Return the (x, y) coordinate for the center point of the cell that contains the specified text.  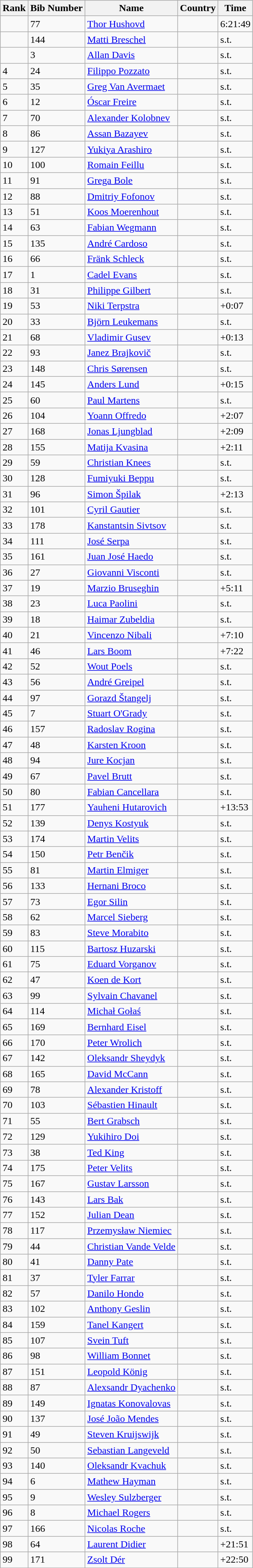
Philippe Gilbert (131, 290)
79 (14, 1246)
101 (56, 510)
72 (14, 1136)
Alexander Kolobnev (131, 118)
+0:15 (235, 384)
Yauheni Hutarovich (131, 807)
+2:13 (235, 494)
69 (14, 1090)
Björn Leukemans (131, 322)
89 (14, 1403)
29 (14, 463)
Óscar Freire (131, 102)
Greg Van Avermaet (131, 86)
Chris Sørensen (131, 369)
Fränk Schleck (131, 259)
144 (56, 40)
Juan José Haedo (131, 557)
84 (14, 1325)
5 (14, 86)
28 (14, 447)
127 (56, 149)
61 (14, 964)
16 (14, 259)
Mathew Hayman (131, 1482)
+13:53 (235, 807)
André Cardoso (131, 243)
177 (56, 807)
100 (56, 165)
142 (56, 1058)
+2:11 (235, 447)
76 (14, 1199)
168 (56, 431)
20 (14, 322)
178 (56, 525)
Cyril Gautier (131, 510)
Ignatas Konovalovas (131, 1403)
151 (56, 1372)
Alexander Kristoff (131, 1090)
Grega Bole (131, 180)
139 (56, 823)
39 (14, 619)
137 (56, 1419)
155 (56, 447)
Sebastian Langeveld (131, 1450)
Nicolas Roche (131, 1528)
Filippo Pozzato (131, 71)
135 (56, 243)
Pavel Brutt (131, 776)
Fabian Cancellara (131, 792)
Anthony Geslin (131, 1309)
115 (56, 948)
95 (14, 1497)
Zsolt Dér (131, 1560)
Time (235, 8)
128 (56, 478)
Fabian Wegmann (131, 228)
Jure Kocjan (131, 761)
129 (56, 1136)
Country (198, 8)
Egor Silin (131, 901)
Peter Velits (131, 1168)
Matija Kvasina (131, 447)
Yoann Offredo (131, 415)
Steve Morabito (131, 933)
Kanstantsin Sivtsov (131, 525)
26 (14, 415)
Bartosz Huzarski (131, 948)
+0:07 (235, 306)
43 (14, 682)
107 (56, 1340)
Gustav Larsson (131, 1183)
+2:09 (235, 431)
3 (56, 55)
Anders Lund (131, 384)
36 (14, 572)
149 (56, 1403)
Bernhard Eisel (131, 1027)
145 (56, 384)
William Bonnet (131, 1356)
Dmitriy Fofonov (131, 196)
148 (56, 369)
Lars Bak (131, 1199)
4 (14, 71)
Petr Benčik (131, 854)
170 (56, 1043)
117 (56, 1231)
+21:51 (235, 1544)
Julian Dean (131, 1215)
102 (56, 1309)
Laurent Didier (131, 1544)
165 (56, 1074)
42 (14, 666)
58 (14, 917)
Radoslav Rogina (131, 729)
167 (56, 1183)
Oleksandr Sheydyk (131, 1058)
85 (14, 1340)
45 (14, 714)
150 (56, 854)
11 (14, 180)
175 (56, 1168)
Tanel Kangert (131, 1325)
José João Mendes (131, 1419)
Sylvain Chavanel (131, 996)
54 (14, 854)
Sébastien Hinault (131, 1105)
Alexsandr Dyachenko (131, 1387)
25 (14, 400)
Bert Grabsch (131, 1121)
Hernani Broco (131, 886)
Haimar Zubeldia (131, 619)
74 (14, 1168)
Peter Wrolich (131, 1043)
Oleksandr Kvachuk (131, 1466)
Assan Bazayev (131, 133)
13 (14, 212)
Bib Number (56, 8)
Paul Martens (131, 400)
22 (14, 353)
Yukihiro Doi (131, 1136)
David McCann (131, 1074)
114 (56, 1011)
André Greipel (131, 682)
161 (56, 557)
Janez Brajkovič (131, 353)
133 (56, 886)
140 (56, 1466)
159 (56, 1325)
82 (14, 1293)
Eduard Vorganov (131, 964)
Denys Kostyuk (131, 823)
José Serpa (131, 541)
Thor Hushovd (131, 24)
+0:13 (235, 337)
Gorazd Štangelj (131, 698)
Marzio Bruseghin (131, 588)
Danilo Hondo (131, 1293)
+2:07 (235, 415)
Marcel Sieberg (131, 917)
Martin Elmiger (131, 870)
Yukiya Arashiro (131, 149)
Stuart O'Grady (131, 714)
Matti Breschel (131, 40)
Svein Tuft (131, 1340)
Rank (14, 8)
+5:11 (235, 588)
Przemysław Niemiec (131, 1231)
Allan Davis (131, 55)
Tyler Farrar (131, 1278)
15 (14, 243)
Vincenzo Nibali (131, 635)
174 (56, 839)
92 (14, 1450)
40 (14, 635)
6:21:49 (235, 24)
Wesley Sulzberger (131, 1497)
+7:10 (235, 635)
34 (14, 541)
143 (56, 1199)
103 (56, 1105)
+22:50 (235, 1560)
65 (14, 1027)
111 (56, 541)
30 (14, 478)
Leopold König (131, 1372)
Ted King (131, 1152)
90 (14, 1419)
Wout Poels (131, 666)
10 (14, 165)
Christian Knees (131, 463)
Lars Boom (131, 651)
+7:22 (235, 651)
Giovanni Visconti (131, 572)
Niki Terpstra (131, 306)
104 (56, 415)
Danny Pate (131, 1262)
Luca Paolini (131, 604)
Karsten Kroon (131, 745)
Koen de Kort (131, 980)
Fumiyuki Beppu (131, 478)
Simon Špilak (131, 494)
Michał Gołaś (131, 1011)
Cadel Evans (131, 275)
Martin Velits (131, 839)
171 (56, 1560)
157 (56, 729)
166 (56, 1528)
1 (56, 275)
32 (14, 510)
17 (14, 275)
Romain Feillu (131, 165)
Jonas Ljungblad (131, 431)
152 (56, 1215)
169 (56, 1027)
Michael Rogers (131, 1513)
Christian Vande Velde (131, 1246)
Steven Kruijswijk (131, 1434)
71 (14, 1121)
Vladimir Gusev (131, 337)
14 (14, 228)
Koos Moerenhout (131, 212)
Name (131, 8)
